Find where the given text appears and provide that cell's center as [x, y] coordinate. 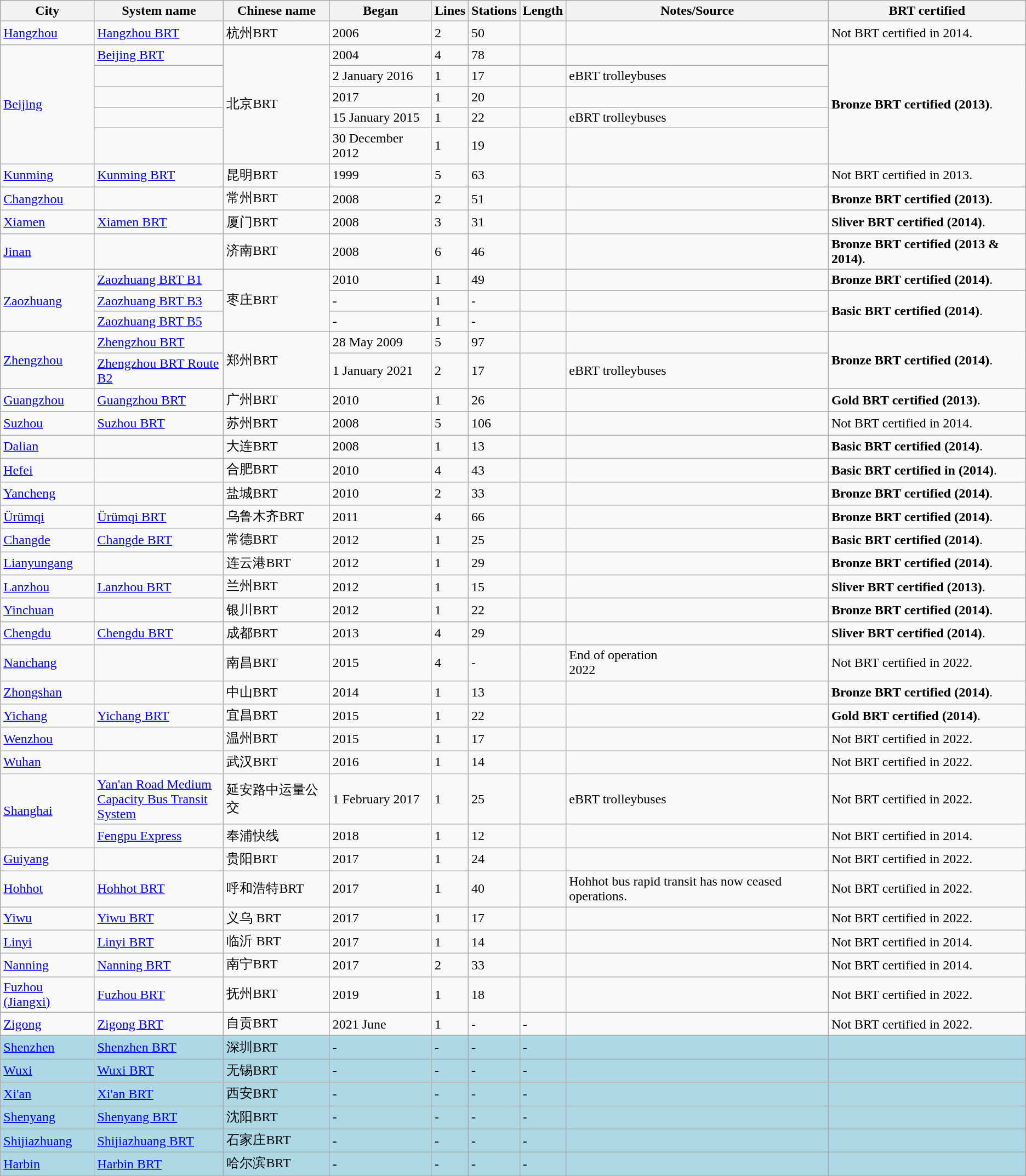
延安路中运量公交 [276, 799]
2019 [380, 994]
Yiwu [47, 918]
31 [494, 222]
昆明BRT [276, 175]
无锡BRT [276, 1071]
Lianyungang [47, 563]
银川BRT [276, 610]
Guangzhou BRT [159, 400]
24 [494, 859]
呼和浩特BRT [276, 889]
Basic BRT certified in (2014). [927, 470]
63 [494, 175]
Xiamen [47, 222]
1 January 2021 [380, 370]
Nanchang [47, 663]
2014 [380, 693]
南宁BRT [276, 966]
End of operation2022 [697, 663]
2006 [380, 33]
Shenzhen [47, 1048]
Nanning [47, 966]
Hangzhou BRT [159, 33]
Wenzhou [47, 739]
Began [380, 11]
Guangzhou [47, 400]
Linyi BRT [159, 941]
Yancheng [47, 493]
Ürümqi BRT [159, 517]
连云港BRT [276, 563]
50 [494, 33]
自贡BRT [276, 1024]
Shenyang BRT [159, 1118]
Xi'an BRT [159, 1094]
Lanzhou [47, 586]
Kunming BRT [159, 175]
Yinchuan [47, 610]
Beijing [47, 104]
12 [494, 836]
15 [494, 586]
Harbin BRT [159, 1164]
沈阳BRT [276, 1118]
System name [159, 11]
奉浦快线 [276, 836]
Zigong BRT [159, 1024]
广州BRT [276, 400]
杭州BRT [276, 33]
2011 [380, 517]
抚州BRT [276, 994]
温州BRT [276, 739]
19 [494, 146]
51 [494, 198]
成都BRT [276, 633]
28 May 2009 [380, 342]
Lines [449, 11]
Changzhou [47, 198]
BRT certified [927, 11]
郑州BRT [276, 361]
Yichang [47, 716]
义乌 BRT [276, 918]
Hangzhou [47, 33]
Zaozhuang BRT B1 [159, 279]
Nanning BRT [159, 966]
乌鲁木齐BRT [276, 517]
Linyi [47, 941]
Yiwu BRT [159, 918]
Shenyang [47, 1118]
49 [494, 279]
贵阳BRT [276, 859]
2 January 2016 [380, 76]
枣庄BRT [276, 300]
Xiamen BRT [159, 222]
Shijiazhuang BRT [159, 1141]
兰州BRT [276, 586]
合肥BRT [276, 470]
Jinan [47, 251]
Zigong [47, 1024]
武汉BRT [276, 763]
Ürümqi [47, 517]
Hohhot bus rapid transit has now ceased operations. [697, 889]
Shijiazhuang [47, 1141]
临沂 BRT [276, 941]
Zhengzhou BRT [159, 342]
Gold BRT certified (2014). [927, 716]
济南BRT [276, 251]
18 [494, 994]
Fengpu Express [159, 836]
哈尔滨BRT [276, 1164]
石家庄BRT [276, 1141]
Suzhou BRT [159, 423]
厦门BRT [276, 222]
Length [543, 11]
Zaozhuang [47, 300]
1 February 2017 [380, 799]
106 [494, 423]
Wuxi [47, 1071]
Fuzhou (Jiangxi) [47, 994]
2016 [380, 763]
Fuzhou BRT [159, 994]
30 December 2012 [380, 146]
Zhongshan [47, 693]
2004 [380, 55]
Yan'an Road Medium Capacity Bus Transit System [159, 799]
Changde BRT [159, 540]
盐城BRT [276, 493]
Hohhot [47, 889]
Notes/Source [697, 11]
78 [494, 55]
南昌BRT [276, 663]
Harbin [47, 1164]
City [47, 11]
3 [449, 222]
26 [494, 400]
2021 June [380, 1024]
Chengdu BRT [159, 633]
2018 [380, 836]
Zhengzhou BRT Route B2 [159, 370]
苏州BRT [276, 423]
Bronze BRT certified (2013 & 2014). [927, 251]
6 [449, 251]
大连BRT [276, 447]
Zaozhuang BRT B5 [159, 322]
1999 [380, 175]
Wuhan [47, 763]
Shanghai [47, 811]
43 [494, 470]
北京BRT [276, 104]
Yichang BRT [159, 716]
Zaozhuang BRT B3 [159, 301]
深圳BRT [276, 1048]
Chengdu [47, 633]
Not BRT certified in 2013. [927, 175]
Changde [47, 540]
Stations [494, 11]
Zhengzhou [47, 361]
Gold BRT certified (2013). [927, 400]
Chinese name [276, 11]
Xi'an [47, 1094]
Suzhou [47, 423]
97 [494, 342]
中山BRT [276, 693]
Wuxi BRT [159, 1071]
Beijing BRT [159, 55]
常德BRT [276, 540]
常州BRT [276, 198]
15 January 2015 [380, 118]
宜昌BRT [276, 716]
Sliver BRT certified (2013). [927, 586]
20 [494, 97]
Dalian [47, 447]
40 [494, 889]
Hohhot BRT [159, 889]
Guiyang [47, 859]
Shenzhen BRT [159, 1048]
66 [494, 517]
2013 [380, 633]
Lanzhou BRT [159, 586]
Kunming [47, 175]
Hefei [47, 470]
46 [494, 251]
西安BRT [276, 1094]
